Pinpoint the cell where the given text exists, returning its [X, Y] midpoint coordinate. 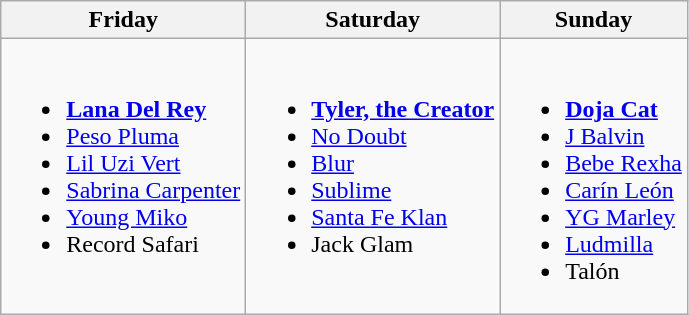
Tyler, the CreatorNo DoubtBlurSublimeSanta Fe KlanJack Glam [373, 176]
Friday [124, 20]
Sunday [594, 20]
Doja CatJ BalvinBebe RexhaCarín LeónYG MarleyLudmillaTalón [594, 176]
Saturday [373, 20]
Lana Del ReyPeso PlumaLil Uzi VertSabrina CarpenterYoung MikoRecord Safari [124, 176]
